Capture the cell that displays the provided text and extract its (X, Y) central coordinate. 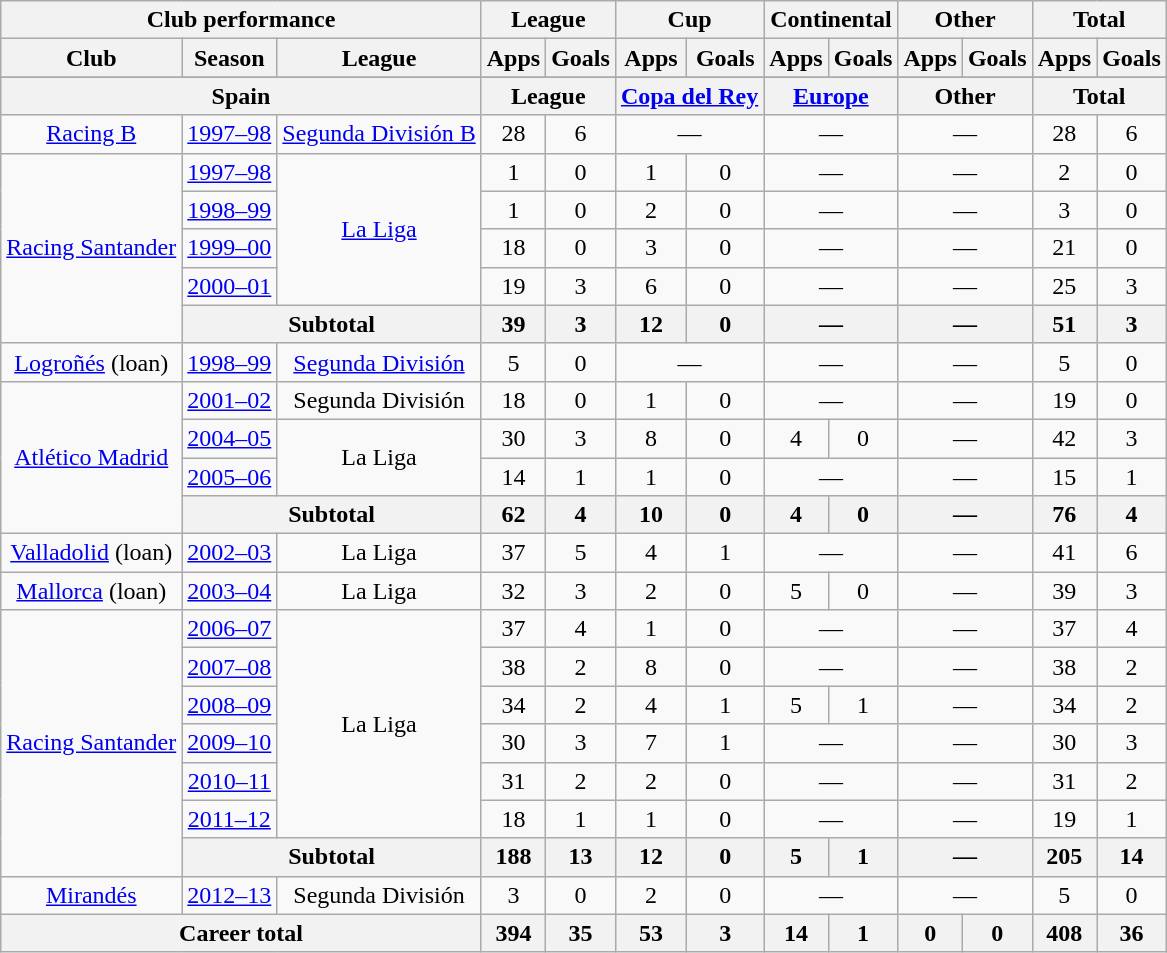
35 (581, 933)
2003–04 (230, 591)
42 (1064, 438)
2002–03 (230, 553)
62 (513, 515)
2009–10 (230, 743)
2006–07 (230, 629)
2007–08 (230, 667)
13 (581, 857)
Segunda División B (379, 134)
10 (650, 515)
205 (1064, 857)
2000–01 (230, 286)
76 (1064, 515)
2011–12 (230, 819)
7 (650, 743)
25 (1064, 286)
2004–05 (230, 438)
2008–09 (230, 705)
1999–00 (230, 248)
Spain (241, 96)
188 (513, 857)
2012–13 (230, 895)
Cup (689, 20)
Season (230, 58)
51 (1064, 324)
Atlético Madrid (92, 457)
Club performance (241, 20)
Career total (241, 933)
Valladolid (loan) (92, 553)
394 (513, 933)
32 (513, 591)
Logroñés (loan) (92, 362)
2001–02 (230, 400)
Club (92, 58)
41 (1064, 553)
Continental (831, 20)
Mirandés (92, 895)
Racing B (92, 134)
Copa del Rey (689, 96)
53 (650, 933)
15 (1064, 477)
2005–06 (230, 477)
21 (1064, 248)
Europe (831, 96)
36 (1132, 933)
2010–11 (230, 781)
408 (1064, 933)
Mallorca (loan) (92, 591)
